Extract the [X, Y] coordinate from the center of the cell holding the provided text.  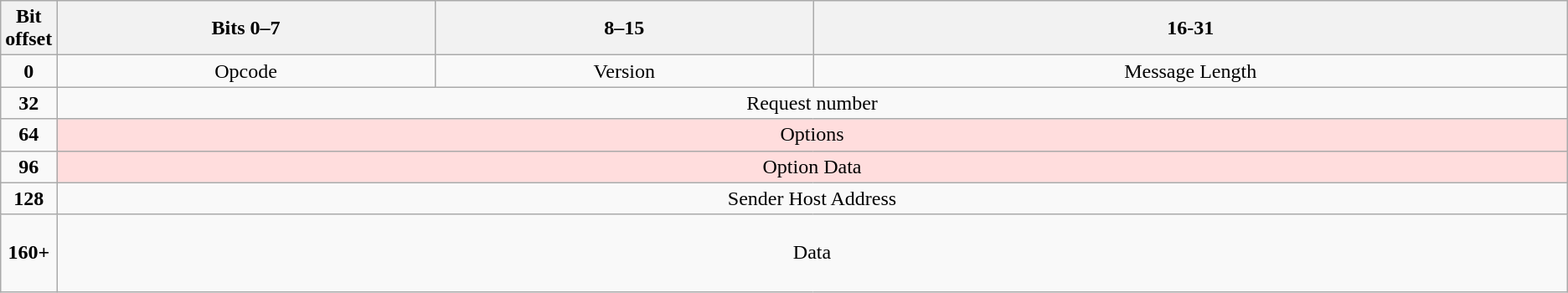
Options [812, 135]
160+ [28, 253]
64 [28, 135]
Option Data [812, 167]
0 [28, 71]
16-31 [1190, 28]
Request number [812, 103]
Data [812, 253]
Version [624, 71]
32 [28, 103]
8–15 [624, 28]
128 [28, 198]
96 [28, 167]
Bits 0–7 [246, 28]
Message Length [1190, 71]
Opcode [246, 71]
Sender Host Address [812, 198]
Bit offset [28, 28]
